Search for the cell housing the specified text and yield its [X, Y] center coordinate. 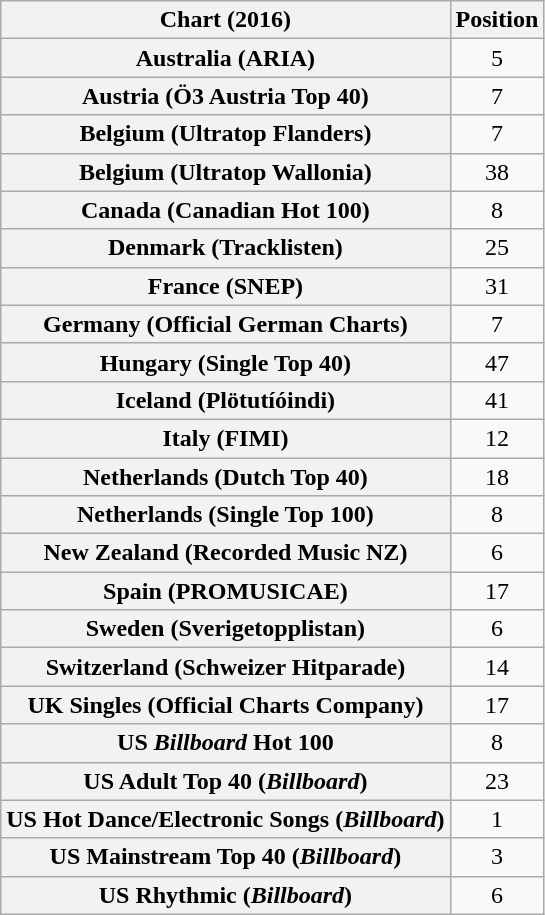
Sweden (Sverigetopplistan) [226, 629]
US Adult Top 40 (Billboard) [226, 781]
3 [497, 857]
Germany (Official German Charts) [226, 324]
31 [497, 286]
Italy (FIMI) [226, 438]
41 [497, 400]
Austria (Ö3 Austria Top 40) [226, 96]
Iceland (Plötutíóindi) [226, 400]
12 [497, 438]
US Billboard Hot 100 [226, 743]
Belgium (Ultratop Flanders) [226, 134]
UK Singles (Official Charts Company) [226, 705]
Australia (ARIA) [226, 58]
Switzerland (Schweizer Hitparade) [226, 667]
Canada (Canadian Hot 100) [226, 210]
Spain (PROMUSICAE) [226, 591]
1 [497, 819]
US Hot Dance/Electronic Songs (Billboard) [226, 819]
14 [497, 667]
47 [497, 362]
Netherlands (Dutch Top 40) [226, 477]
Denmark (Tracklisten) [226, 248]
38 [497, 172]
US Mainstream Top 40 (Billboard) [226, 857]
23 [497, 781]
Position [497, 20]
Netherlands (Single Top 100) [226, 515]
18 [497, 477]
Belgium (Ultratop Wallonia) [226, 172]
5 [497, 58]
Chart (2016) [226, 20]
France (SNEP) [226, 286]
US Rhythmic (Billboard) [226, 895]
25 [497, 248]
Hungary (Single Top 40) [226, 362]
New Zealand (Recorded Music NZ) [226, 553]
